Output the [X, Y] coordinate of the center of the cell containing the given text.  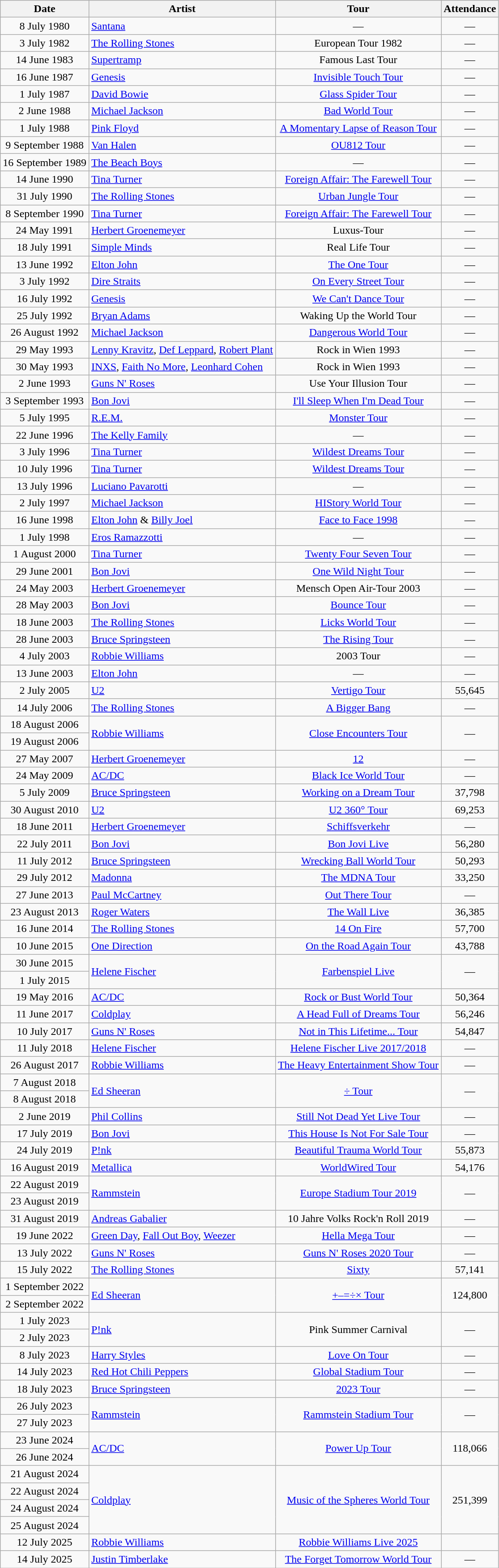
INXS, Faith No More, Leonhard Cohen [182, 367]
13 July 1996 [45, 486]
Simple Minds [182, 248]
16 June 1998 [45, 520]
29 May 1993 [45, 350]
15 July 2022 [45, 1269]
Music of the Spheres World Tour [358, 1500]
5 July 2009 [45, 793]
1 July 2023 [45, 1321]
This House Is Not For Sale Tour [358, 1133]
Andreas Gabalier [182, 1218]
The One Tour [358, 265]
12 July 2025 [45, 1542]
Rock or Bust World Tour [358, 997]
26 July 2023 [45, 1406]
24 May 1991 [45, 231]
43,788 [470, 946]
1 July 2015 [45, 980]
3 September 1993 [45, 401]
WorldWired Tour [358, 1167]
3 July 1992 [45, 282]
Bounce Tour [358, 605]
11 July 2018 [45, 1048]
Metallica [182, 1167]
30 May 1993 [45, 367]
+–=÷× Tour [358, 1295]
A Head Full of Dreams Tour [358, 1014]
10 July 2017 [45, 1031]
Love On Tour [358, 1355]
Helene Fischer Live 2017/2018 [358, 1048]
Dangerous World Tour [358, 333]
Black Ice World Tour [358, 776]
The MDNA Tour [358, 878]
On the Road Again Tour [358, 946]
118,066 [470, 1448]
One Wild Night Tour [358, 571]
7 August 2018 [45, 1082]
1 July 1998 [45, 537]
European Tour 1982 [358, 43]
57,141 [470, 1269]
11 July 2012 [45, 861]
A Momentary Lapse of Reason Tour [358, 128]
31 August 2019 [45, 1218]
Vertigo Tour [358, 690]
55,645 [470, 690]
23 June 2024 [45, 1440]
2003 Tour [358, 656]
R.E.M. [182, 418]
Bon Jovi Live [358, 844]
Harry Styles [182, 1355]
56,246 [470, 1014]
Tour [358, 9]
Still Not Dead Yet Live Tour [358, 1116]
Mensch Open Air-Tour 2003 [358, 588]
26 August 2017 [45, 1065]
29 June 2001 [45, 571]
2 September 2022 [45, 1304]
18 June 2003 [45, 622]
Power Up Tour [358, 1448]
1 July 1988 [45, 128]
22 July 2011 [45, 844]
Date [45, 9]
Elton John & Billy Joel [182, 520]
Waking Up the World Tour [358, 316]
Glass Spider Tour [358, 94]
Schiffsverkehr [358, 827]
Justin Timberlake [182, 1559]
The Beach Boys [182, 162]
One Direction [182, 946]
24 May 2009 [45, 776]
19 June 2022 [45, 1235]
Dire Straits [182, 282]
We Can't Dance Tour [358, 299]
Eros Ramazzotti [182, 537]
1 August 2000 [45, 554]
The Heavy Entertainment Show Tour [358, 1065]
36,385 [470, 912]
8 September 1990 [45, 214]
The Kelly Family [182, 435]
22 June 1996 [45, 435]
3 July 1996 [45, 452]
28 May 2003 [45, 605]
Attendance [470, 9]
24 May 2003 [45, 588]
13 June 2003 [45, 673]
30 August 2010 [45, 810]
22 August 2019 [45, 1184]
Bad World Tour [358, 111]
10 July 1996 [45, 469]
56,280 [470, 844]
Madonna [182, 878]
Hella Mega Tour [358, 1235]
Red Hot Chili Peppers [182, 1372]
Invisible Touch Tour [358, 77]
5 July 1995 [45, 418]
55,873 [470, 1150]
The Forget Tomorrow World Tour [358, 1559]
69,253 [470, 810]
Roger Waters [182, 912]
Luxus-Tour [358, 231]
3 July 1982 [45, 43]
13 June 1992 [45, 265]
16 June 2014 [45, 929]
2 July 2023 [45, 1338]
Phil Collins [182, 1116]
2 July 1997 [45, 503]
26 June 2024 [45, 1457]
50,293 [470, 861]
16 June 1987 [45, 77]
24 August 2024 [45, 1508]
30 June 2015 [45, 963]
Robbie Williams Live 2025 [358, 1542]
Urban Jungle Tour [358, 196]
1 July 1987 [45, 94]
16 September 1989 [45, 162]
Twenty Four Seven Tour [358, 554]
Rammstein Stadium Tour [358, 1414]
Famous Last Tour [358, 60]
Van Halen [182, 145]
23 August 2013 [45, 912]
Out There Tour [358, 895]
8 July 1980 [45, 26]
251,399 [470, 1500]
1 September 2022 [45, 1286]
Wrecking Ball World Tour [358, 861]
2 June 1988 [45, 111]
54,176 [470, 1167]
The Wall Live [358, 912]
Licks World Tour [358, 622]
18 August 2006 [45, 724]
Face to Face 1998 [358, 520]
10 June 2015 [45, 946]
Lenny Kravitz, Def Leppard, Robert Plant [182, 350]
27 July 2023 [45, 1423]
Artist [182, 9]
23 August 2019 [45, 1201]
14 July 2006 [45, 707]
David Bowie [182, 94]
26 August 1992 [45, 333]
24 July 2019 [45, 1150]
57,700 [470, 929]
Pink Floyd [182, 128]
4 July 2003 [45, 656]
2023 Tour [358, 1389]
Monster Tour [358, 418]
22 August 2024 [45, 1491]
Paul McCartney [182, 895]
14 June 1990 [45, 179]
11 June 2017 [45, 1014]
Green Day, Fall Out Boy, Weezer [182, 1235]
U2 360° Tour [358, 810]
Guns N' Roses 2020 Tour [358, 1252]
Santana [182, 26]
2 July 2005 [45, 690]
17 July 2019 [45, 1133]
19 August 2006 [45, 741]
14 On Fire [358, 929]
Pink Summer Carnival [358, 1329]
27 June 2013 [45, 895]
25 July 1992 [45, 316]
29 July 2012 [45, 878]
Working on a Dream Tour [358, 793]
9 September 1988 [45, 145]
18 June 2011 [45, 827]
2 June 2019 [45, 1116]
Farbenspiel Live [358, 971]
On Every Street Tour [358, 282]
33,250 [470, 878]
Sixty [358, 1269]
27 May 2007 [45, 759]
Luciano Pavarotti [182, 486]
A Bigger Bang [358, 707]
37,798 [470, 793]
21 August 2024 [45, 1474]
HIStory World Tour [358, 503]
124,800 [470, 1295]
14 July 2023 [45, 1372]
54,847 [470, 1031]
8 July 2023 [45, 1355]
18 July 1991 [45, 248]
÷ Tour [358, 1091]
50,364 [470, 997]
31 July 1990 [45, 196]
14 June 1983 [45, 60]
Europe Stadium Tour 2019 [358, 1193]
Bryan Adams [182, 316]
Not in This Lifetime... Tour [358, 1031]
I'll Sleep When I'm Dead Tour [358, 401]
Close Encounters Tour [358, 733]
Beautiful Trauma World Tour [358, 1150]
Real Life Tour [358, 248]
16 August 2019 [45, 1167]
Use Your Illusion Tour [358, 384]
2 June 1993 [45, 384]
The Rising Tour [358, 639]
14 July 2025 [45, 1559]
16 July 1992 [45, 299]
28 June 2003 [45, 639]
8 August 2018 [45, 1099]
12 [358, 759]
Global Stadium Tour [358, 1372]
10 Jahre Volks Rock'n Roll 2019 [358, 1218]
25 August 2024 [45, 1525]
OU812 Tour [358, 145]
19 May 2016 [45, 997]
18 July 2023 [45, 1389]
Supertramp [182, 60]
13 July 2022 [45, 1252]
